Capture the cell that displays the provided text and extract its (X, Y) central coordinate. 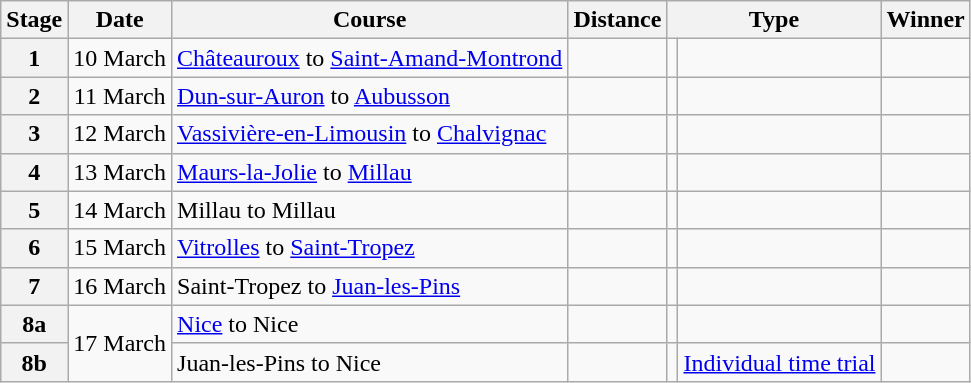
10 March (120, 58)
Saint-Tropez to Juan-les-Pins (370, 286)
11 March (120, 96)
2 (34, 96)
17 March (120, 343)
Millau to Millau (370, 210)
Individual time trial (780, 362)
Nice to Nice (370, 324)
12 March (120, 134)
1 (34, 58)
4 (34, 172)
8a (34, 324)
Winner (926, 20)
16 March (120, 286)
Châteauroux to Saint-Amand-Montrond (370, 58)
5 (34, 210)
7 (34, 286)
Date (120, 20)
Distance (618, 20)
Course (370, 20)
Maurs-la-Jolie to Millau (370, 172)
3 (34, 134)
Juan-les-Pins to Nice (370, 362)
Stage (34, 20)
13 March (120, 172)
6 (34, 248)
14 March (120, 210)
Type (774, 20)
Vitrolles to Saint-Tropez (370, 248)
8b (34, 362)
Dun-sur-Auron to Aubusson (370, 96)
Vassivière-en-Limousin to Chalvignac (370, 134)
15 March (120, 248)
